Find where the given text appears and provide that cell's center as (X, Y) coordinate. 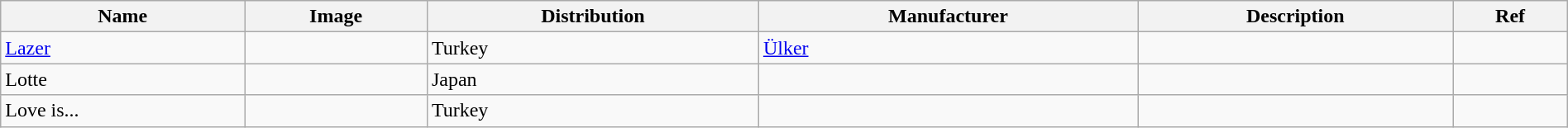
Lazer (122, 48)
Lotte (122, 79)
Ülker (948, 48)
Distribution (592, 17)
Ref (1510, 17)
Description (1295, 17)
Love is... (122, 111)
Manufacturer (948, 17)
Image (336, 17)
Name (122, 17)
Japan (592, 79)
